Return the (X, Y) coordinate for the center point of the cell that contains the specified text.  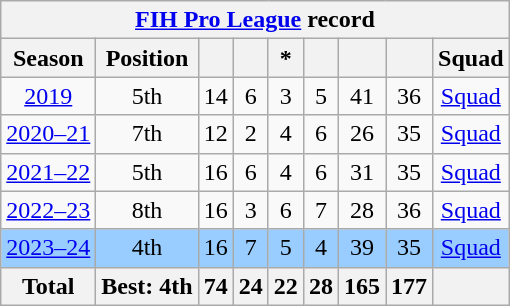
24 (250, 286)
31 (362, 172)
7th (147, 134)
4th (147, 248)
Position (147, 58)
39 (362, 248)
FIH Pro League record (255, 20)
26 (362, 134)
2 (250, 134)
165 (362, 286)
22 (286, 286)
14 (216, 96)
Total (48, 286)
2021–22 (48, 172)
2019 (48, 96)
2022–23 (48, 210)
12 (216, 134)
Season (48, 58)
177 (410, 286)
* (286, 58)
8th (147, 210)
2023–24 (48, 248)
74 (216, 286)
Best: 4th (147, 286)
41 (362, 96)
2020–21 (48, 134)
